Find where the given text appears and provide that cell's center as (x, y) coordinate. 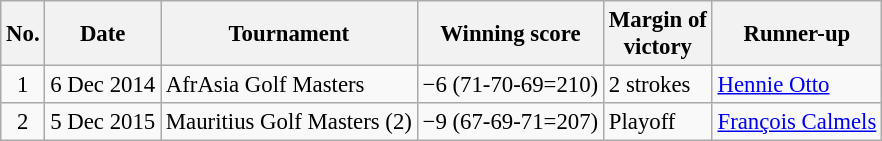
1 (23, 85)
−6 (71-70-69=210) (510, 85)
No. (23, 34)
2 (23, 122)
Runner-up (796, 34)
Playoff (658, 122)
François Calmels (796, 122)
5 Dec 2015 (103, 122)
6 Dec 2014 (103, 85)
Margin ofvictory (658, 34)
2 strokes (658, 85)
Hennie Otto (796, 85)
Date (103, 34)
Winning score (510, 34)
−9 (67-69-71=207) (510, 122)
Tournament (288, 34)
Mauritius Golf Masters (2) (288, 122)
AfrAsia Golf Masters (288, 85)
